Pinpoint the cell where the given text exists, returning its [X, Y] midpoint coordinate. 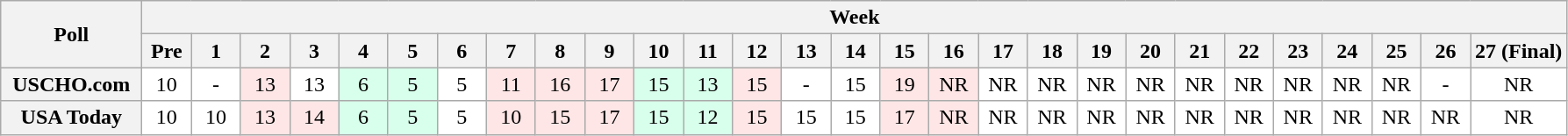
23 [1298, 51]
4 [363, 51]
18 [1052, 51]
24 [1347, 51]
Week [855, 18]
20 [1150, 51]
Poll [72, 34]
7 [511, 51]
USA Today [72, 118]
8 [560, 51]
2 [265, 51]
9 [609, 51]
1 [216, 51]
27 (Final) [1519, 51]
USCHO.com [72, 84]
21 [1199, 51]
Pre [167, 51]
26 [1445, 51]
22 [1249, 51]
3 [314, 51]
25 [1396, 51]
